Search for the cell housing the specified text and yield its [x, y] center coordinate. 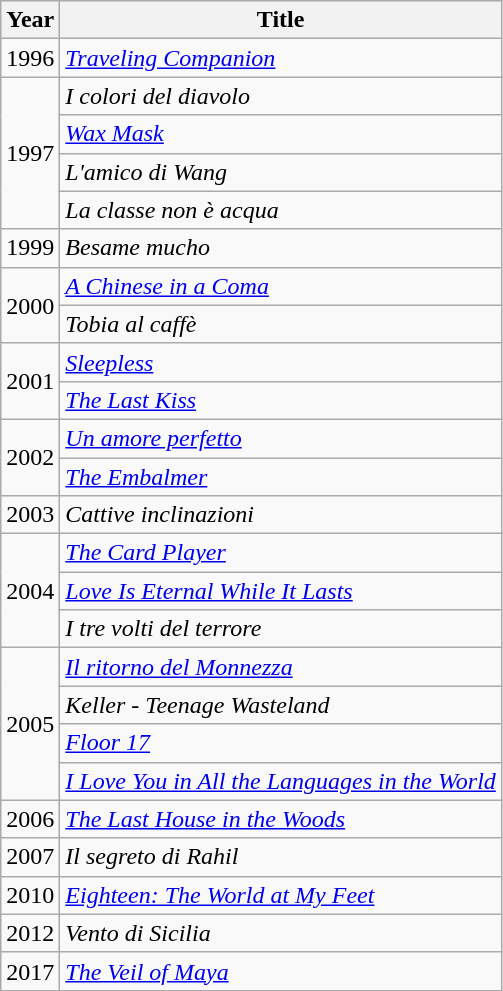
2004 [30, 591]
I tre volti del terrore [281, 629]
Tobia al caffè [281, 324]
The Card Player [281, 553]
The Embalmer [281, 477]
2007 [30, 857]
A Chinese in a Coma [281, 286]
Title [281, 20]
Eighteen: The World at My Feet [281, 895]
Keller - Teenage Wasteland [281, 705]
2005 [30, 724]
Floor 17 [281, 743]
The Veil of Maya [281, 971]
Il ritorno del Monnezza [281, 667]
2002 [30, 457]
L'amico di Wang [281, 172]
1997 [30, 153]
2001 [30, 381]
Il segreto di Rahil [281, 857]
Un amore perfetto [281, 438]
2000 [30, 305]
Besame mucho [281, 248]
2006 [30, 819]
The Last House in the Woods [281, 819]
2003 [30, 515]
I colori del diavolo [281, 96]
2017 [30, 971]
Year [30, 20]
Sleepless [281, 362]
La classe non è acqua [281, 210]
Traveling Companion [281, 58]
Cattive inclinazioni [281, 515]
2010 [30, 895]
Love Is Eternal While It Lasts [281, 591]
Vento di Sicilia [281, 933]
Wax Mask [281, 134]
2012 [30, 933]
1996 [30, 58]
The Last Kiss [281, 400]
1999 [30, 248]
I Love You in All the Languages in the World [281, 781]
